Scan for the cell matching the given text and deliver its (X, Y) coordinate at center. 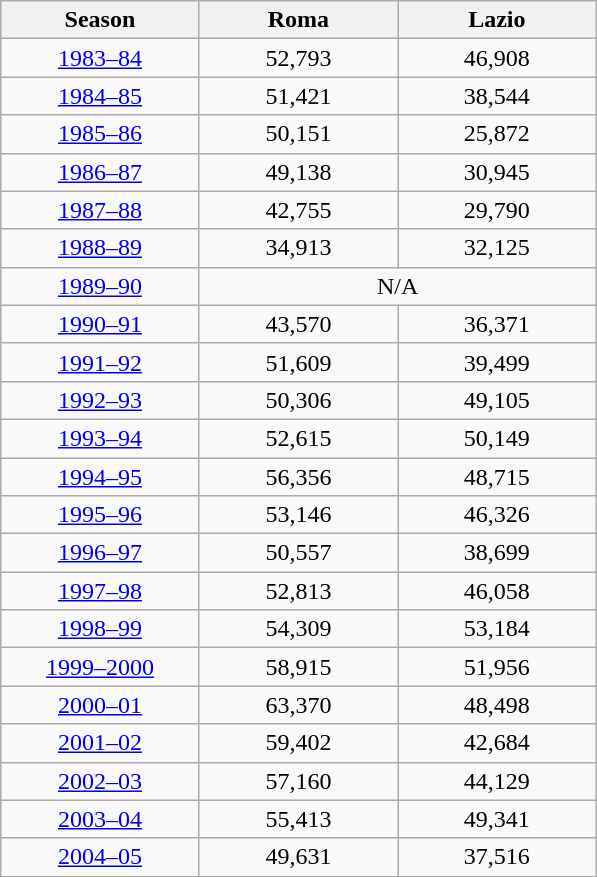
1989–90 (100, 286)
56,356 (298, 477)
55,413 (298, 819)
44,129 (497, 781)
58,915 (298, 667)
42,684 (497, 743)
Lazio (497, 20)
50,306 (298, 400)
43,570 (298, 324)
50,149 (497, 438)
63,370 (298, 705)
2003–04 (100, 819)
50,557 (298, 553)
59,402 (298, 743)
52,793 (298, 58)
30,945 (497, 172)
51,609 (298, 362)
36,371 (497, 324)
1995–96 (100, 515)
49,341 (497, 819)
1998–99 (100, 629)
39,499 (497, 362)
42,755 (298, 210)
2001–02 (100, 743)
1993–94 (100, 438)
32,125 (497, 248)
52,813 (298, 591)
46,326 (497, 515)
38,544 (497, 96)
1992–93 (100, 400)
49,631 (298, 857)
37,516 (497, 857)
1997–98 (100, 591)
1985–86 (100, 134)
48,715 (497, 477)
49,105 (497, 400)
51,421 (298, 96)
2000–01 (100, 705)
48,498 (497, 705)
53,146 (298, 515)
1987–88 (100, 210)
1986–87 (100, 172)
54,309 (298, 629)
2002–03 (100, 781)
51,956 (497, 667)
Season (100, 20)
34,913 (298, 248)
46,058 (497, 591)
1984–85 (100, 96)
50,151 (298, 134)
46,908 (497, 58)
25,872 (497, 134)
29,790 (497, 210)
N/A (398, 286)
1999–2000 (100, 667)
1994–95 (100, 477)
52,615 (298, 438)
1988–89 (100, 248)
1990–91 (100, 324)
38,699 (497, 553)
1991–92 (100, 362)
2004–05 (100, 857)
49,138 (298, 172)
1996–97 (100, 553)
57,160 (298, 781)
53,184 (497, 629)
Roma (298, 20)
1983–84 (100, 58)
